Extract the [X, Y] coordinate from the center of the cell holding the provided text.  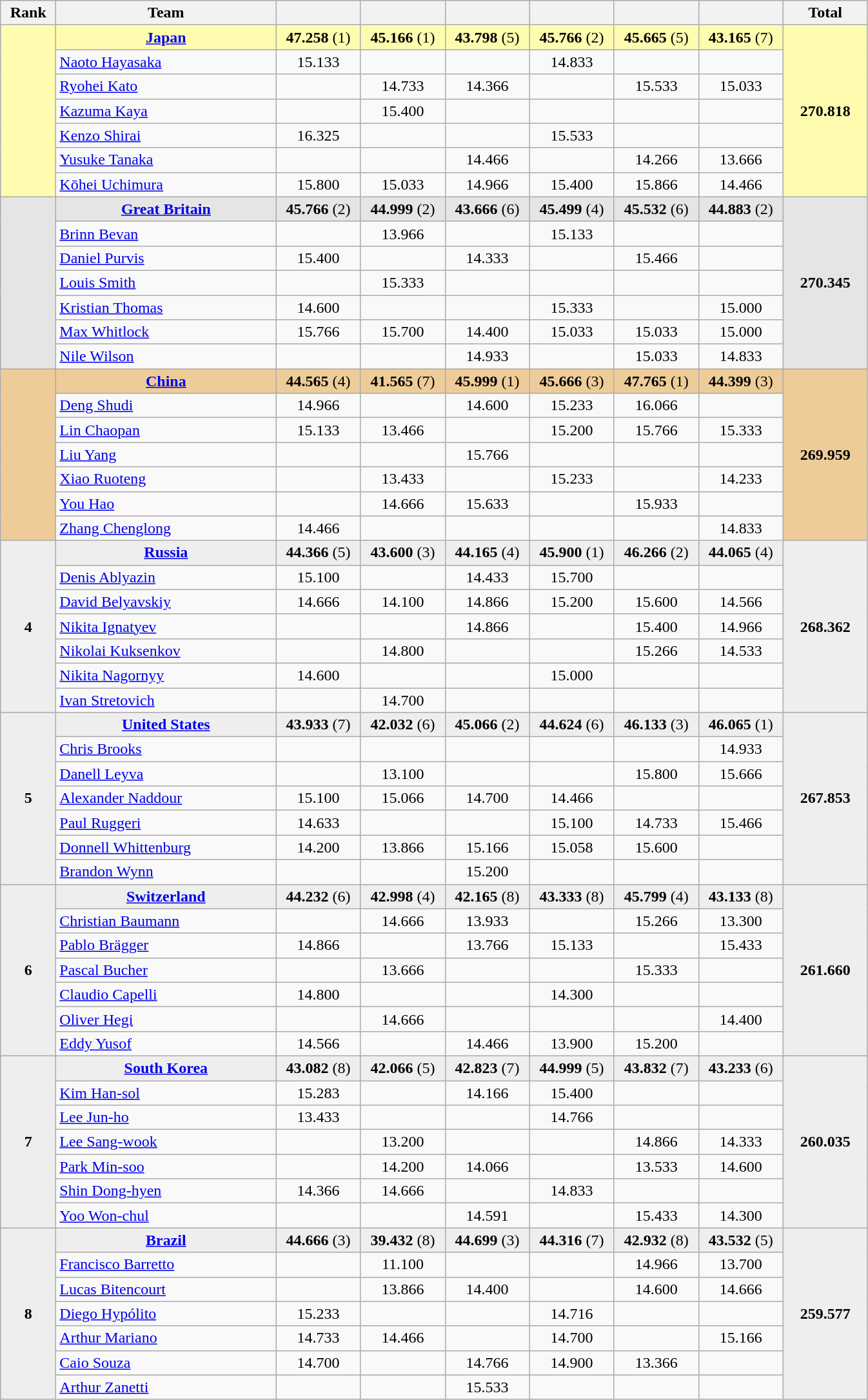
14.533 [740, 651]
Arthur Mariano [166, 1338]
Louis Smith [166, 282]
Alexander Naddour [166, 798]
Kōhei Uchimura [166, 184]
44.699 (3) [488, 1240]
14.433 [488, 577]
260.035 [825, 1141]
14.266 [656, 160]
45.665 (5) [656, 37]
13.533 [656, 1167]
43.600 (3) [402, 553]
43.832 (7) [656, 1068]
43.798 (5) [488, 37]
Pablo Brägger [166, 945]
Lee Sang-wook [166, 1142]
Diego Hypólito [166, 1314]
45.166 (1) [402, 37]
13.300 [740, 921]
44.232 (6) [319, 896]
43.532 (5) [740, 1240]
14.100 [402, 602]
Paul Ruggeri [166, 823]
42.823 (7) [488, 1068]
Donnell Whittenburg [166, 847]
15.666 [740, 774]
42.932 (8) [656, 1240]
43.933 (7) [319, 725]
China [166, 381]
15.058 [571, 847]
43.165 (7) [740, 37]
Xiao Ruoteng [166, 479]
14.066 [488, 1167]
Francisco Barretto [166, 1265]
Brandon Wynn [166, 872]
Pascal Bucher [166, 970]
261.660 [825, 970]
47.765 (1) [656, 381]
44.565 (4) [319, 381]
Ryohei Kato [166, 86]
13.200 [402, 1142]
Danell Leyva [166, 774]
David Belyavskiy [166, 602]
Shin Dong-hyen [166, 1191]
Daniel Purvis [166, 258]
15.066 [402, 798]
Rank [28, 13]
United States [166, 725]
Great Britain [166, 209]
4 [28, 626]
7 [28, 1141]
43.082 (8) [319, 1068]
14.900 [571, 1363]
14.166 [488, 1093]
46.133 (3) [656, 725]
45.900 (1) [571, 553]
Yusuke Tanaka [166, 160]
Lin Chaopan [166, 430]
Naoto Hayasaka [166, 62]
14.633 [319, 823]
39.432 (8) [402, 1240]
Kazuma Kaya [166, 111]
268.362 [825, 626]
42.998 (4) [402, 896]
Kim Han-sol [166, 1093]
Christian Baumann [166, 921]
Chris Brooks [166, 749]
270.818 [825, 111]
Denis Ablyazin [166, 577]
16.066 [656, 406]
Max Whitlock [166, 332]
13.366 [656, 1363]
44.399 (3) [740, 381]
16.325 [319, 135]
269.959 [825, 455]
Ivan Stretovich [166, 700]
15.933 [656, 504]
Zhang Chenglong [166, 528]
13.766 [488, 945]
Team [166, 13]
44.366 (5) [319, 553]
Park Min-soo [166, 1167]
267.853 [825, 798]
15.283 [319, 1093]
13.700 [740, 1265]
Nikolai Kuksenkov [166, 651]
Arthur Zanetti [166, 1387]
44.165 (4) [488, 553]
42.066 (5) [402, 1068]
Russia [166, 553]
44.999 (5) [571, 1068]
270.345 [825, 282]
46.266 (2) [656, 553]
Nikita Nagornyy [166, 675]
Oliver Hegi [166, 1019]
43.333 (8) [571, 896]
Eddy Yusof [166, 1043]
42.032 (6) [402, 725]
42.165 (8) [488, 896]
Deng Shudi [166, 406]
11.100 [402, 1265]
15.633 [488, 504]
43.233 (6) [740, 1068]
13.100 [402, 774]
44.624 (6) [571, 725]
13.466 [402, 430]
You Hao [166, 504]
Lee Jun-ho [166, 1118]
Brinn Bevan [166, 233]
Lucas Bitencourt [166, 1289]
Nile Wilson [166, 357]
14.233 [740, 479]
Kenzo Shirai [166, 135]
Brazil [166, 1240]
Nikita Ignatyev [166, 626]
6 [28, 970]
44.883 (2) [740, 209]
Yoo Won-chul [166, 1216]
Caio Souza [166, 1363]
Kristian Thomas [166, 308]
45.532 (6) [656, 209]
5 [28, 798]
Claudio Capelli [166, 994]
46.065 (1) [740, 725]
43.133 (8) [740, 896]
Japan [166, 37]
44.316 (7) [571, 1240]
259.577 [825, 1314]
Total [825, 13]
13.900 [571, 1043]
South Korea [166, 1068]
47.258 (1) [319, 37]
44.065 (4) [740, 553]
13.966 [402, 233]
13.933 [488, 921]
41.565 (7) [402, 381]
Switzerland [166, 896]
8 [28, 1314]
45.799 (4) [656, 896]
43.666 (6) [488, 209]
45.499 (4) [571, 209]
45.999 (1) [488, 381]
44.999 (2) [402, 209]
45.666 (3) [571, 381]
44.666 (3) [319, 1240]
14.591 [488, 1216]
Liu Yang [166, 455]
15.866 [656, 184]
45.066 (2) [488, 725]
14.716 [571, 1314]
